For the text-containing cell, return its midpoint in [x, y] coordinate format. 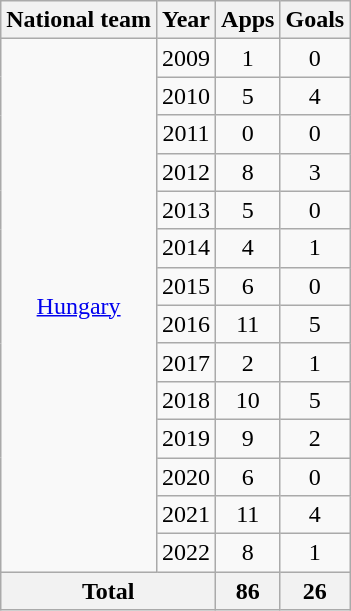
Goals [315, 20]
Hungary [79, 306]
2012 [186, 172]
86 [248, 591]
3 [315, 172]
2016 [186, 324]
Year [186, 20]
2015 [186, 286]
9 [248, 438]
2017 [186, 362]
2018 [186, 400]
2019 [186, 438]
2021 [186, 515]
2020 [186, 477]
2011 [186, 134]
2014 [186, 248]
Apps [248, 20]
2009 [186, 58]
National team [79, 20]
10 [248, 400]
2010 [186, 96]
2022 [186, 553]
26 [315, 591]
2013 [186, 210]
Total [108, 591]
